Identify which cell holds the provided text, then report its [x, y] central coordinate. 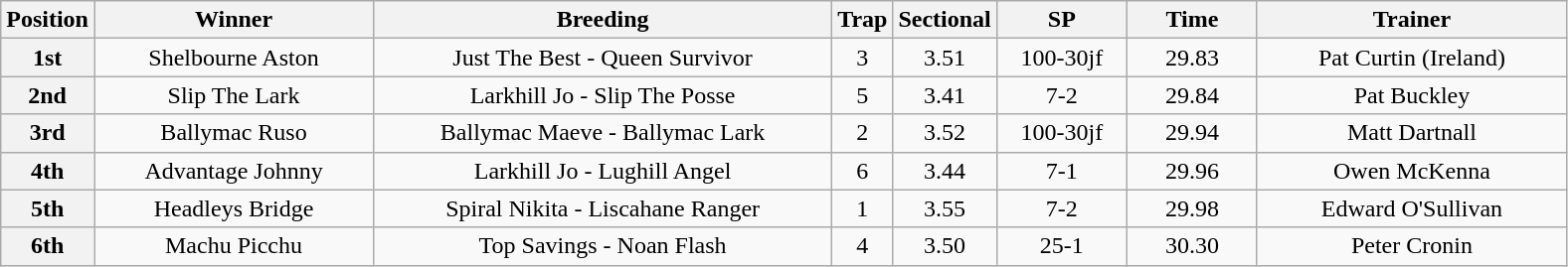
4 [863, 246]
Trainer [1412, 20]
3rd [48, 133]
Pat Buckley [1412, 95]
30.30 [1191, 246]
Breeding [603, 20]
5th [48, 208]
3.55 [945, 208]
2nd [48, 95]
5 [863, 95]
29.96 [1191, 171]
Just The Best - Queen Survivor [603, 58]
Time [1191, 20]
1st [48, 58]
25-1 [1062, 246]
Spiral Nikita - Liscahane Ranger [603, 208]
Shelbourne Aston [233, 58]
6 [863, 171]
3.50 [945, 246]
Larkhill Jo - Slip The Posse [603, 95]
Ballymac Maeve - Ballymac Lark [603, 133]
4th [48, 171]
2 [863, 133]
29.83 [1191, 58]
6th [48, 246]
Sectional [945, 20]
Headleys Bridge [233, 208]
Top Savings - Noan Flash [603, 246]
Machu Picchu [233, 246]
3.51 [945, 58]
3.44 [945, 171]
3 [863, 58]
Position [48, 20]
Pat Curtin (Ireland) [1412, 58]
3.41 [945, 95]
SP [1062, 20]
1 [863, 208]
Owen McKenna [1412, 171]
7-1 [1062, 171]
Matt Dartnall [1412, 133]
Advantage Johnny [233, 171]
Winner [233, 20]
3.52 [945, 133]
Slip The Lark [233, 95]
Peter Cronin [1412, 246]
29.98 [1191, 208]
29.84 [1191, 95]
Trap [863, 20]
Larkhill Jo - Lughill Angel [603, 171]
Edward O'Sullivan [1412, 208]
29.94 [1191, 133]
Ballymac Ruso [233, 133]
